Provide the (X, Y) coordinate of the cell's center where the given text is located.  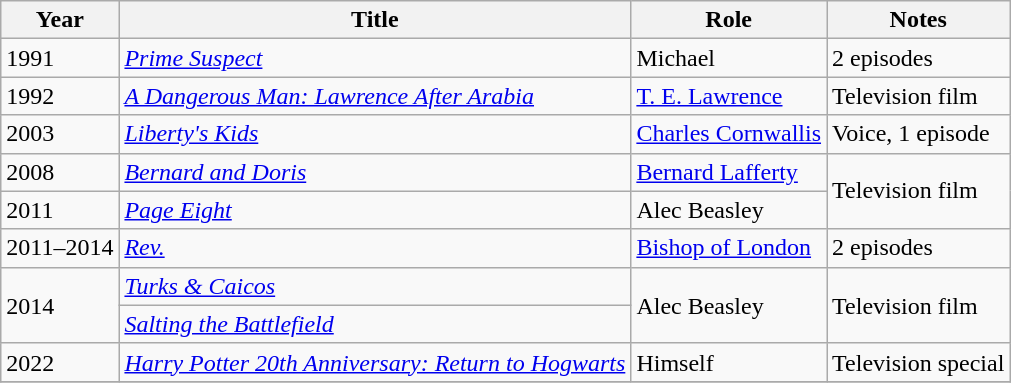
Bernard Lafferty (729, 172)
2022 (60, 362)
Harry Potter 20th Anniversary: Return to Hogwarts (375, 362)
Bernard and Doris (375, 172)
Prime Suspect (375, 58)
Turks & Caicos (375, 286)
2011 (60, 210)
T. E. Lawrence (729, 96)
2014 (60, 305)
Himself (729, 362)
Bishop of London (729, 248)
Notes (918, 20)
Page Eight (375, 210)
Liberty's Kids (375, 134)
2003 (60, 134)
A Dangerous Man: Lawrence After Arabia (375, 96)
1992 (60, 96)
Television special (918, 362)
Rev. (375, 248)
Title (375, 20)
Salting the Battlefield (375, 324)
Michael (729, 58)
Year (60, 20)
1991 (60, 58)
2011–2014 (60, 248)
Charles Cornwallis (729, 134)
2008 (60, 172)
Voice, 1 episode (918, 134)
Role (729, 20)
